Find where the given text appears and provide that cell's center as (x, y) coordinate. 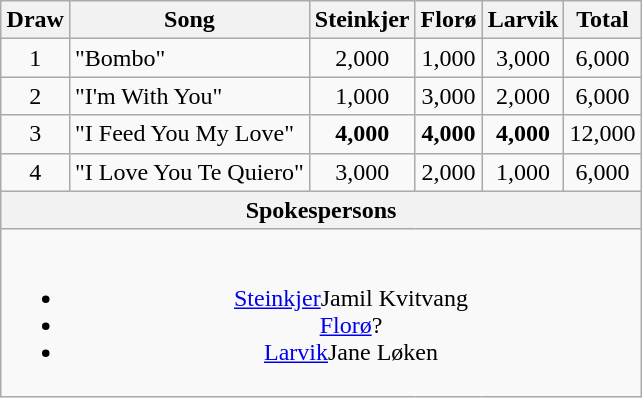
Larvik (523, 20)
"Bombo" (189, 58)
2 (35, 96)
12,000 (602, 134)
"I'm With You" (189, 96)
"I Feed You My Love" (189, 134)
1 (35, 58)
Draw (35, 20)
Song (189, 20)
4 (35, 172)
3 (35, 134)
Spokespersons (321, 210)
Steinkjer (362, 20)
SteinkjerJamil KvitvangFlorø?LarvikJane Løken (321, 312)
"I Love You Te Quiero" (189, 172)
Total (602, 20)
Florø (448, 20)
